Output the (X, Y) coordinate of the center of the cell containing the given text.  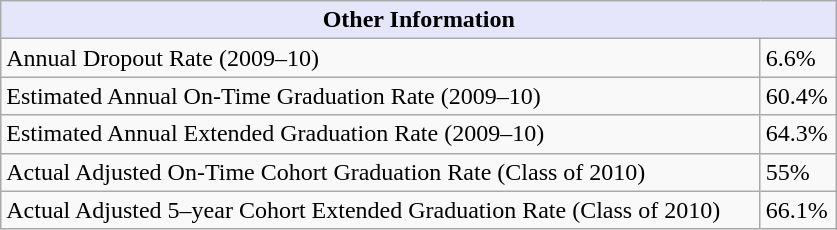
60.4% (798, 96)
Estimated Annual Extended Graduation Rate (2009–10) (381, 134)
Actual Adjusted On-Time Cohort Graduation Rate (Class of 2010) (381, 172)
6.6% (798, 58)
66.1% (798, 210)
Annual Dropout Rate (2009–10) (381, 58)
55% (798, 172)
Estimated Annual On-Time Graduation Rate (2009–10) (381, 96)
Actual Adjusted 5–year Cohort Extended Graduation Rate (Class of 2010) (381, 210)
Other Information (419, 20)
64.3% (798, 134)
